Scan for the cell matching the given text and deliver its (X, Y) coordinate at center. 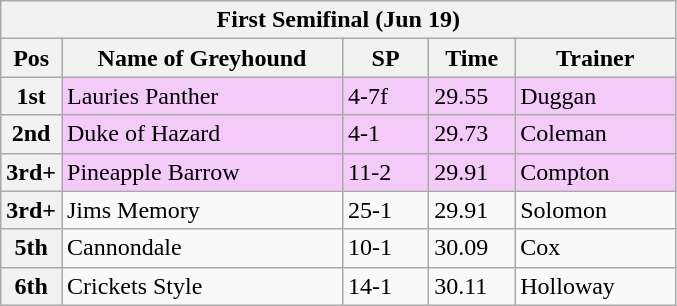
Lauries Panther (202, 96)
Compton (596, 172)
Duke of Hazard (202, 134)
SP (386, 58)
Duggan (596, 96)
Trainer (596, 58)
29.73 (472, 134)
Cannondale (202, 248)
Pos (32, 58)
10-1 (386, 248)
Crickets Style (202, 286)
Jims Memory (202, 210)
Cox (596, 248)
11-2 (386, 172)
1st (32, 96)
29.55 (472, 96)
5th (32, 248)
Time (472, 58)
Pineapple Barrow (202, 172)
6th (32, 286)
25-1 (386, 210)
4-7f (386, 96)
30.11 (472, 286)
30.09 (472, 248)
14-1 (386, 286)
Name of Greyhound (202, 58)
Solomon (596, 210)
Coleman (596, 134)
2nd (32, 134)
Holloway (596, 286)
4-1 (386, 134)
First Semifinal (Jun 19) (338, 20)
